Detect which cell encompasses the target text, then output its [x, y] center coordinate. 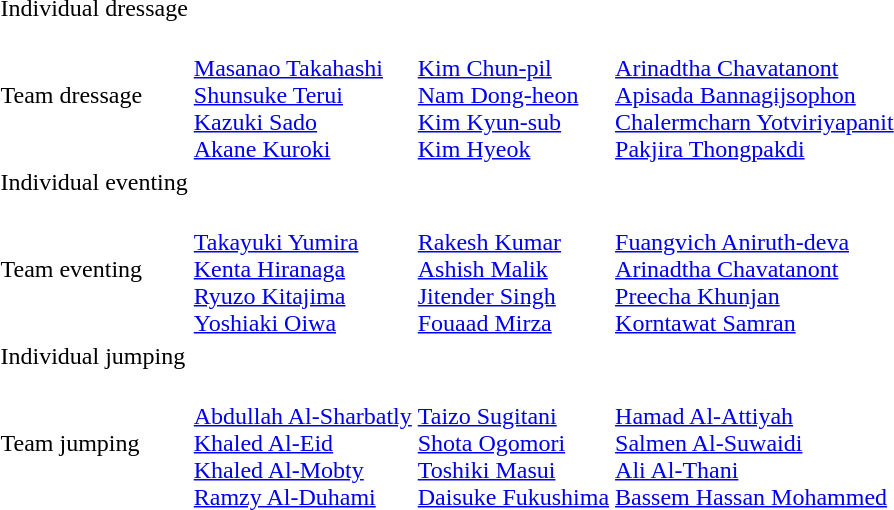
Takayuki YumiraKenta HiranagaRyuzo KitajimaYoshiaki Oiwa [302, 269]
Rakesh KumarAshish MalikJitender SinghFouaad Mirza [513, 269]
Kim Chun-pilNam Dong-heonKim Kyun-subKim Hyeok [513, 95]
Masanao TakahashiShunsuke TeruiKazuki SadoAkane Kuroki [302, 95]
